Identify which cell holds the provided text, then report its (x, y) central coordinate. 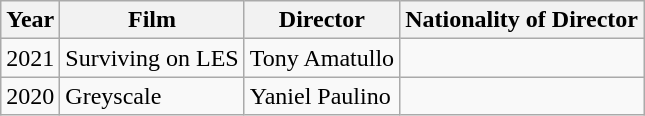
Nationality of Director (522, 20)
Surviving on LES (152, 58)
Tony Amatullo (322, 58)
Year (30, 20)
Greyscale (152, 96)
Director (322, 20)
Film (152, 20)
2020 (30, 96)
2021 (30, 58)
Yaniel Paulino (322, 96)
